Find where the given text appears and provide that cell's center as (x, y) coordinate. 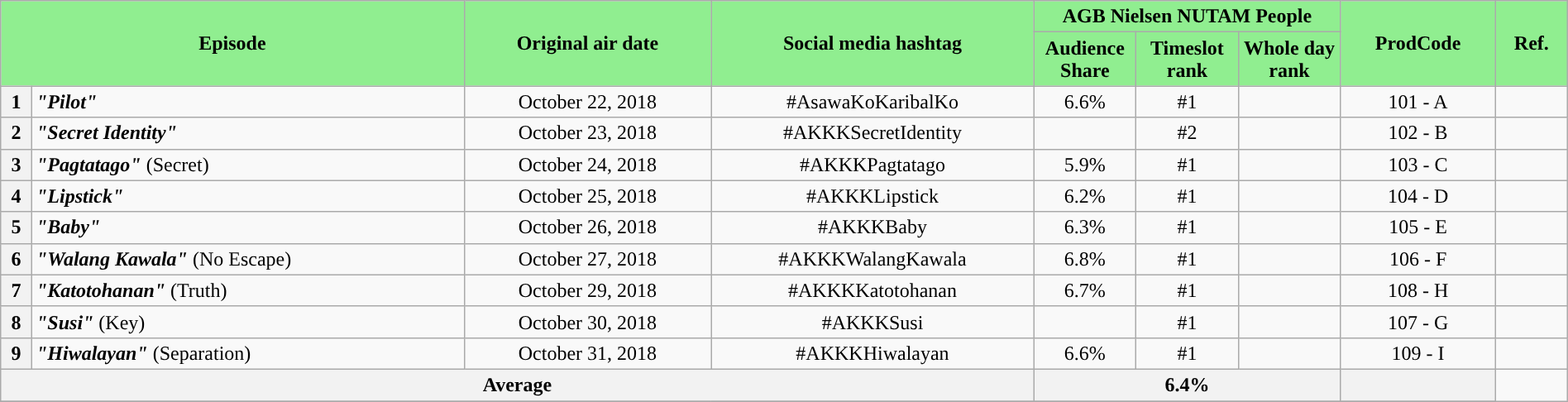
October 31, 2018 (587, 353)
6 (17, 259)
1 (17, 102)
6.7% (1085, 290)
October 27, 2018 (587, 259)
3 (17, 165)
#AKKKSusi (872, 322)
#AKKKBaby (872, 227)
October 23, 2018 (587, 133)
Social media hashtag (872, 43)
9 (17, 353)
#AKKKHiwalayan (872, 353)
6.4% (1188, 385)
107 - G (1418, 322)
#2 (1188, 133)
6.3% (1085, 227)
Timeslotrank (1188, 60)
AGB Nielsen NUTAM People (1188, 17)
#AKKKKatotohanan (872, 290)
5.9% (1085, 165)
104 - D (1418, 196)
"Pagtatago" (Secret) (248, 165)
October 26, 2018 (587, 227)
"Hiwalayan" (Separation) (248, 353)
8 (17, 322)
ProdCode (1418, 43)
2 (17, 133)
October 29, 2018 (587, 290)
Whole dayrank (1289, 60)
Ref. (1532, 43)
October 25, 2018 (587, 196)
5 (17, 227)
"Baby" (248, 227)
#AKKKLipstick (872, 196)
"Susi" (Key) (248, 322)
Original air date (587, 43)
October 30, 2018 (587, 322)
101 - A (1418, 102)
7 (17, 290)
#AsawaKoKaribalKo (872, 102)
Episode (232, 43)
"Pilot" (248, 102)
108 - H (1418, 290)
#AKKKWalangKawala (872, 259)
106 - F (1418, 259)
October 22, 2018 (587, 102)
"Katotohanan" (Truth) (248, 290)
102 - B (1418, 133)
4 (17, 196)
Average (518, 385)
6.2% (1085, 196)
103 - C (1418, 165)
#AKKKPagtatago (872, 165)
"Walang Kawala" (No Escape) (248, 259)
"Secret Identity" (248, 133)
6.8% (1085, 259)
October 24, 2018 (587, 165)
"Lipstick" (248, 196)
#AKKKSecretIdentity (872, 133)
Audience Share (1085, 60)
109 - I (1418, 353)
105 - E (1418, 227)
